Determine the [x, y] coordinate at the center of the cell enclosing the given text.  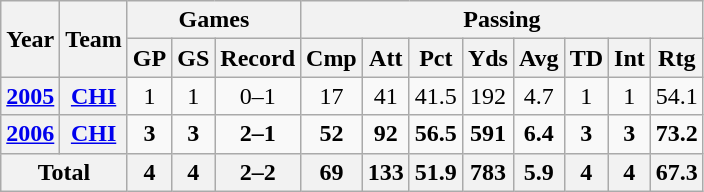
Int [630, 58]
2005 [30, 96]
56.5 [436, 134]
TD [586, 58]
Passing [502, 20]
4.7 [538, 96]
52 [332, 134]
Avg [538, 58]
Team [94, 39]
2–1 [258, 134]
5.9 [538, 172]
73.2 [676, 134]
0–1 [258, 96]
GS [194, 58]
133 [386, 172]
Total [64, 172]
192 [488, 96]
Record [258, 58]
54.1 [676, 96]
41.5 [436, 96]
Cmp [332, 58]
Yds [488, 58]
Att [386, 58]
2–2 [258, 172]
69 [332, 172]
17 [332, 96]
Pct [436, 58]
Games [214, 20]
2006 [30, 134]
51.9 [436, 172]
GP [149, 58]
6.4 [538, 134]
41 [386, 96]
Rtg [676, 58]
783 [488, 172]
92 [386, 134]
Year [30, 39]
67.3 [676, 172]
591 [488, 134]
